Pinpoint the cell where the given text exists, returning its (X, Y) midpoint coordinate. 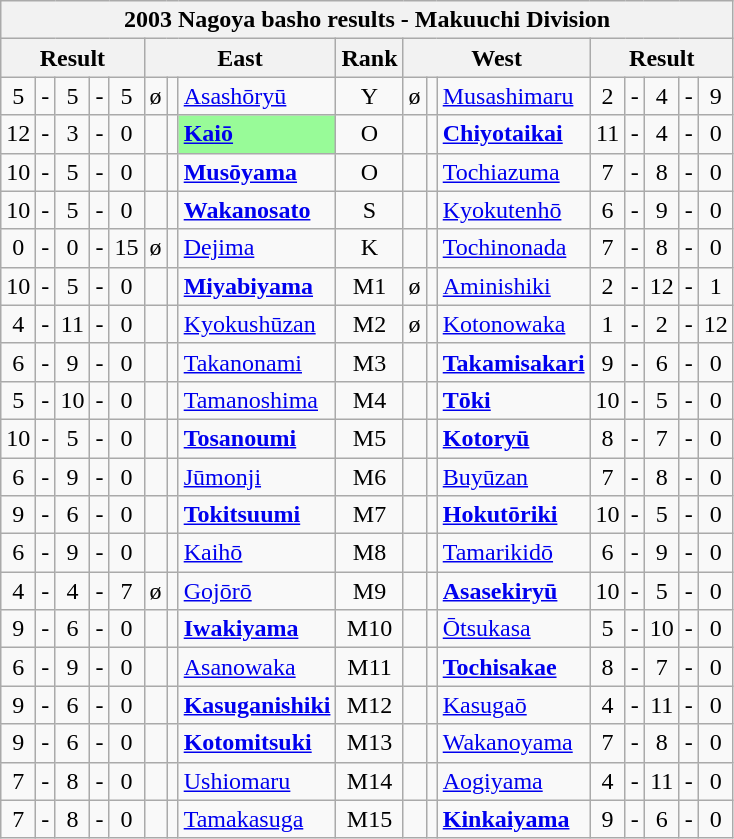
Tochisakae (514, 667)
M12 (370, 705)
M3 (370, 362)
Kyokutenhō (514, 210)
Aminishiki (514, 286)
Tamarikidō (514, 553)
2003 Nagoya basho results - Makuuchi Division (368, 20)
Ushiomaru (257, 781)
Kotonowaka (514, 324)
S (370, 210)
M13 (370, 743)
Kotomitsuki (257, 743)
M11 (370, 667)
Musōyama (257, 172)
Kaihō (257, 553)
M7 (370, 515)
Tosanoumi (257, 438)
Wakanoyama (514, 743)
Tamakasuga (257, 819)
Tochinonada (514, 248)
M15 (370, 819)
Asashōryū (257, 96)
Tōki (514, 400)
M8 (370, 553)
3 (72, 134)
Kaiō (257, 134)
M9 (370, 591)
Takanonami (257, 362)
M5 (370, 438)
Chiyotaikai (514, 134)
West (496, 58)
Kinkaiyama (514, 819)
Takamisakari (514, 362)
Kasugaō (514, 705)
East (240, 58)
Jūmonji (257, 477)
Tokitsuumi (257, 515)
15 (126, 248)
Aogiyama (514, 781)
Tamanoshima (257, 400)
M10 (370, 629)
Wakanosato (257, 210)
Rank (370, 58)
Musashimaru (514, 96)
M1 (370, 286)
Hokutōriki (514, 515)
Kotoryū (514, 438)
M14 (370, 781)
Kasuganishiki (257, 705)
Gojōrō (257, 591)
M4 (370, 400)
Miyabiyama (257, 286)
Kyokushūzan (257, 324)
Dejima (257, 248)
K (370, 248)
Buyūzan (514, 477)
Y (370, 96)
Tochiazuma (514, 172)
Ōtsukasa (514, 629)
Asanowaka (257, 667)
M2 (370, 324)
M6 (370, 477)
Iwakiyama (257, 629)
Asasekiryū (514, 591)
